Capture the cell that displays the provided text and extract its (X, Y) central coordinate. 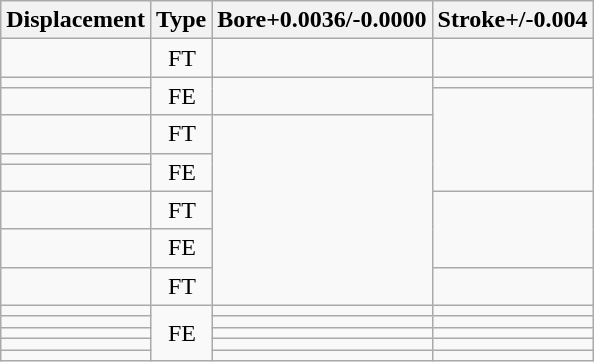
Type (180, 20)
Stroke+/-0.004 (512, 20)
Displacement (76, 20)
Bore+0.0036/-0.0000 (322, 20)
